Return [x, y] of the center of cell containing provided text 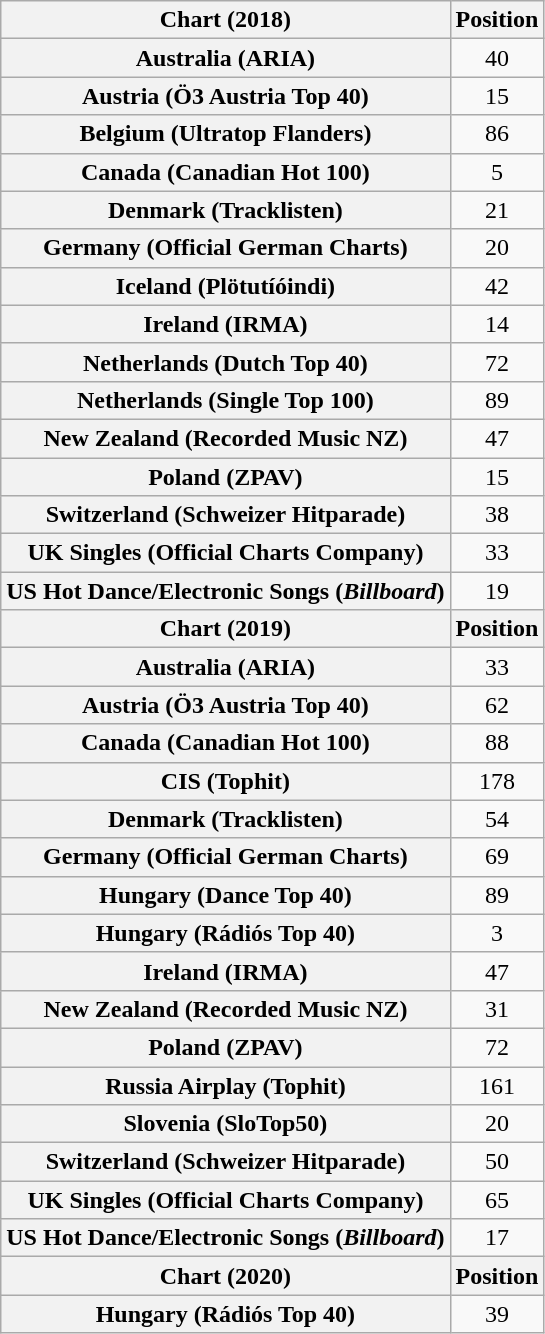
Chart (2019) [226, 629]
Chart (2020) [226, 1276]
39 [497, 1314]
31 [497, 1009]
19 [497, 591]
Chart (2018) [226, 20]
5 [497, 172]
Slovenia (SloTop50) [226, 1124]
86 [497, 134]
Belgium (Ultratop Flanders) [226, 134]
69 [497, 857]
38 [497, 515]
40 [497, 58]
54 [497, 819]
50 [497, 1162]
Russia Airplay (Tophit) [226, 1085]
21 [497, 210]
178 [497, 781]
65 [497, 1200]
42 [497, 286]
17 [497, 1238]
Hungary (Dance Top 40) [226, 895]
Netherlands (Dutch Top 40) [226, 362]
88 [497, 743]
161 [497, 1085]
Iceland (Plötutíóindi) [226, 286]
62 [497, 705]
Netherlands (Single Top 100) [226, 400]
CIS (Tophit) [226, 781]
14 [497, 324]
3 [497, 933]
